Scan for the cell matching the given text and deliver its (X, Y) coordinate at center. 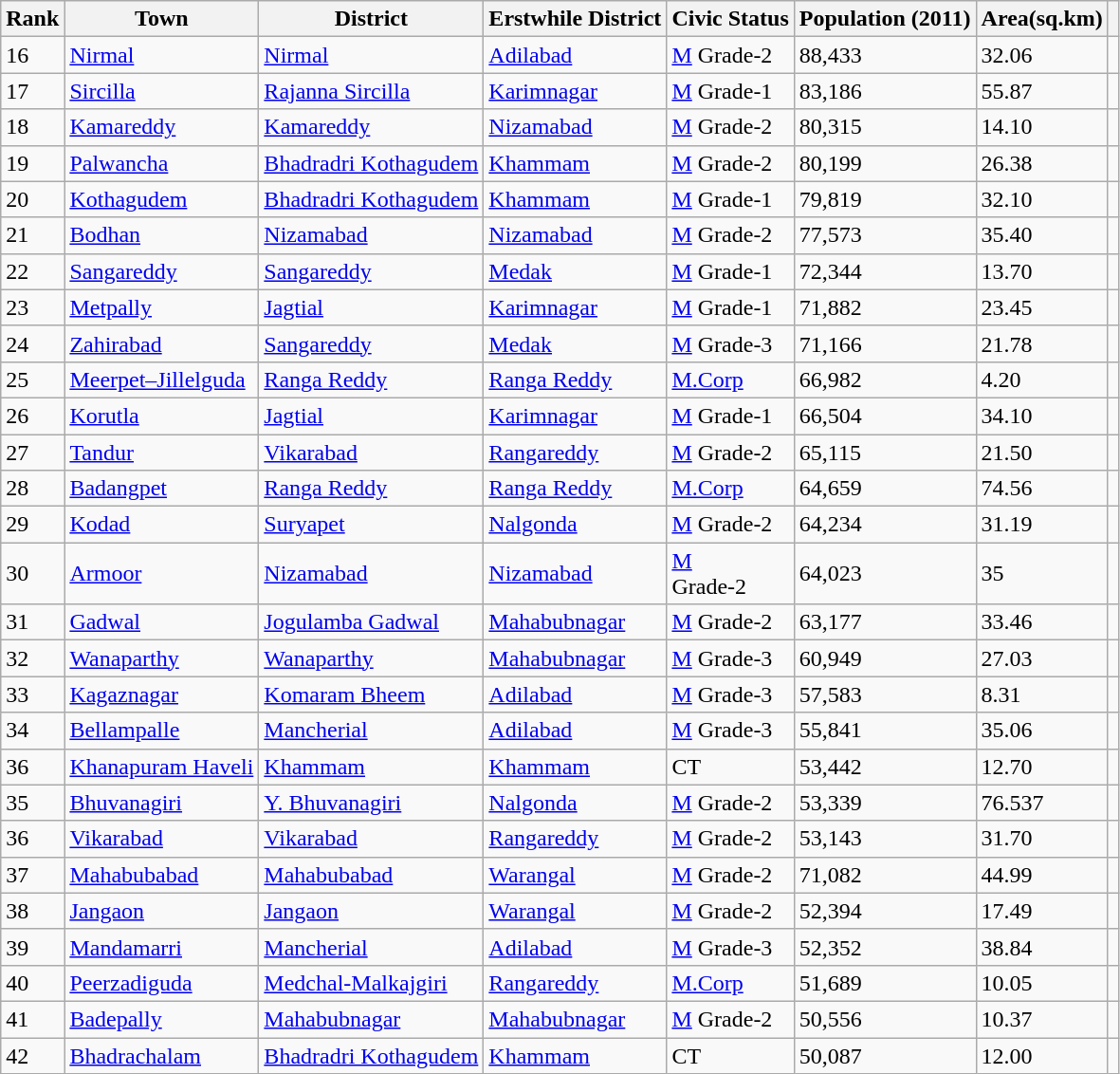
21.78 (1041, 343)
31 (32, 622)
64,659 (885, 489)
Jogulamba Gadwal (372, 622)
77,573 (885, 235)
Peerzadiguda (161, 983)
21.50 (1041, 453)
51,689 (885, 983)
10.05 (1041, 983)
23 (32, 307)
50,087 (885, 1056)
Medchal-Malkajgiri (372, 983)
40 (32, 983)
32.06 (1041, 55)
79,819 (885, 199)
26 (32, 416)
52,394 (885, 911)
25 (32, 380)
Bodhan (161, 235)
76.537 (1041, 803)
19 (32, 163)
41 (32, 1019)
Badangpet (161, 489)
Rajanna Sircilla (372, 91)
Gadwal (161, 622)
38.84 (1041, 947)
55,841 (885, 731)
31.70 (1041, 839)
35.06 (1041, 731)
Kagaznagar (161, 694)
Badepally (161, 1019)
17.49 (1041, 911)
MGrade-2 (730, 573)
4.20 (1041, 380)
64,234 (885, 525)
28 (32, 489)
88,433 (885, 55)
65,115 (885, 453)
Sircilla (161, 91)
71,166 (885, 343)
Khanapuram Haveli (161, 767)
12.00 (1041, 1056)
71,082 (885, 875)
63,177 (885, 622)
80,315 (885, 127)
26.38 (1041, 163)
Mandamarri (161, 947)
44.99 (1041, 875)
83,186 (885, 91)
10.37 (1041, 1019)
55.87 (1041, 91)
72,344 (885, 271)
Erstwhile District (575, 19)
Bhuvanagiri (161, 803)
District (372, 19)
Suryapet (372, 525)
Population (2011) (885, 19)
Rank (32, 19)
Kothagudem (161, 199)
74.56 (1041, 489)
80,199 (885, 163)
29 (32, 525)
50,556 (885, 1019)
20 (32, 199)
21 (32, 235)
12.70 (1041, 767)
Korutla (161, 416)
Kodad (161, 525)
34 (32, 731)
Y. Bhuvanagiri (372, 803)
Armoor (161, 573)
27 (32, 453)
38 (32, 911)
33.46 (1041, 622)
32 (32, 658)
Bellampalle (161, 731)
33 (32, 694)
Town (161, 19)
24 (32, 343)
13.70 (1041, 271)
39 (32, 947)
17 (32, 91)
Zahirabad (161, 343)
Bhadrachalam (161, 1056)
64,023 (885, 573)
37 (32, 875)
Civic Status (730, 19)
34.10 (1041, 416)
Palwancha (161, 163)
53,143 (885, 839)
27.03 (1041, 658)
14.10 (1041, 127)
Metpally (161, 307)
16 (32, 55)
30 (32, 573)
53,339 (885, 803)
Komaram Bheem (372, 694)
42 (32, 1056)
22 (32, 271)
35.40 (1041, 235)
Area(sq.km) (1041, 19)
8.31 (1041, 694)
32.10 (1041, 199)
57,583 (885, 694)
66,982 (885, 380)
Tandur (161, 453)
66,504 (885, 416)
Meerpet–Jillelguda (161, 380)
52,352 (885, 947)
60,949 (885, 658)
23.45 (1041, 307)
31.19 (1041, 525)
71,882 (885, 307)
18 (32, 127)
53,442 (885, 767)
